From the cell containing the given text, extract its center point as [x, y] coordinate. 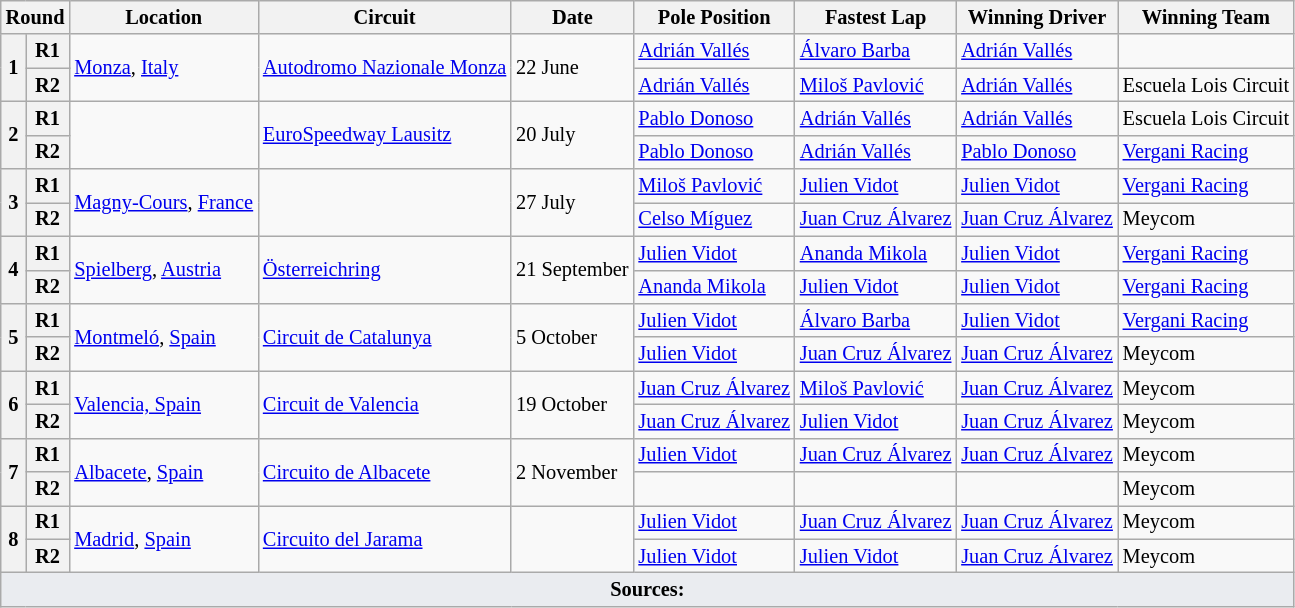
Celso Míguez [714, 219]
4 [14, 270]
Location [164, 17]
Winning Team [1206, 17]
Österreichring [384, 270]
21 September [572, 270]
Circuit de Valencia [384, 404]
6 [14, 404]
20 July [572, 134]
Monza, Italy [164, 68]
Valencia, Spain [164, 404]
Magny-Cours, France [164, 202]
EuroSpeedway Lausitz [384, 134]
2 November [572, 472]
Pole Position [714, 17]
22 June [572, 68]
Albacete, Spain [164, 472]
1 [14, 68]
27 July [572, 202]
7 [14, 472]
Circuit de Catalunya [384, 336]
19 October [572, 404]
Sources: [648, 589]
8 [14, 538]
Circuito de Albacete [384, 472]
Madrid, Spain [164, 538]
Spielberg, Austria [164, 270]
Circuito del Jarama [384, 538]
5 [14, 336]
Date [572, 17]
Circuit [384, 17]
Montmeló, Spain [164, 336]
Round [36, 17]
5 October [572, 336]
2 [14, 134]
Fastest Lap [876, 17]
Autodromo Nazionale Monza [384, 68]
3 [14, 202]
Winning Driver [1036, 17]
